Identify which cell holds the provided text, then report its (X, Y) central coordinate. 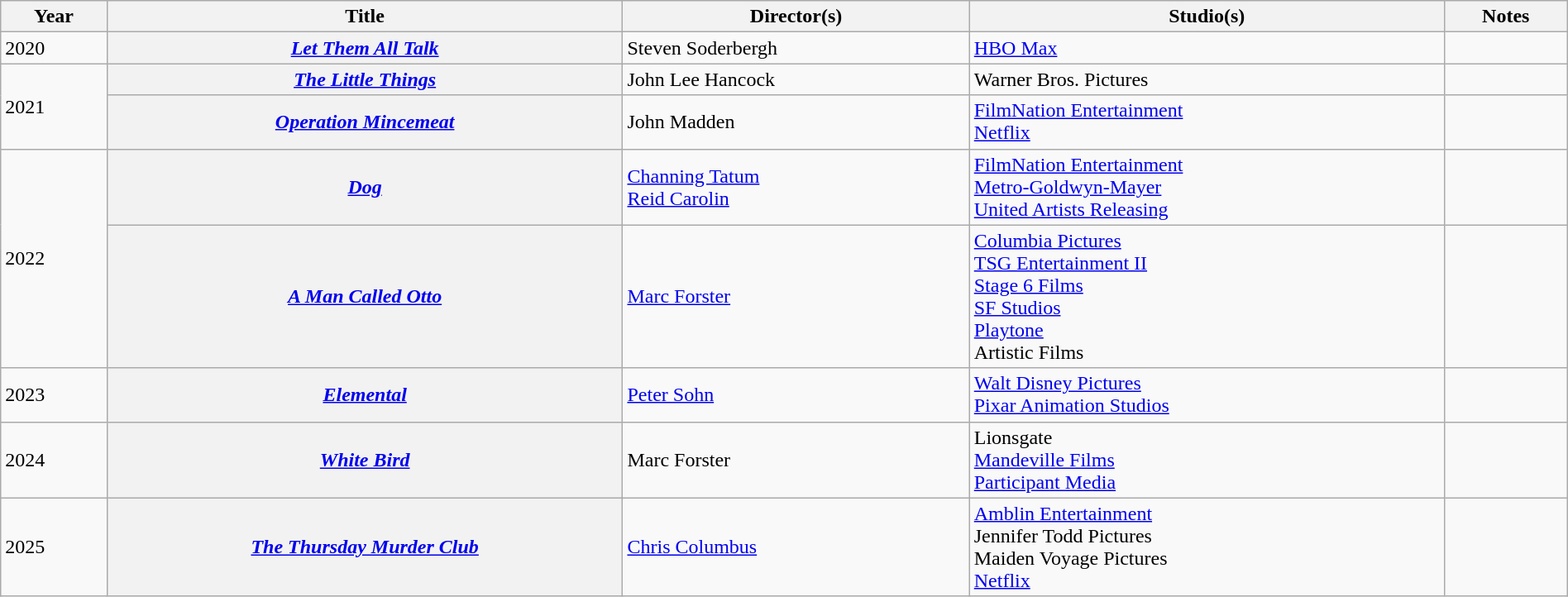
2020 (55, 48)
Let Them All Talk (365, 48)
John Madden (796, 122)
Peter Sohn (796, 395)
Elemental (365, 395)
Amblin EntertainmentJennifer Todd PicturesMaiden Voyage PicturesNetflix (1207, 547)
Steven Soderbergh (796, 48)
Operation Mincemeat (365, 122)
Title (365, 17)
White Bird (365, 460)
2025 (55, 547)
Year (55, 17)
FilmNation Entertainment Netflix (1207, 122)
FilmNation EntertainmentMetro-Goldwyn-MayerUnited Artists Releasing (1207, 187)
The Little Things (365, 79)
Studio(s) (1207, 17)
HBO Max (1207, 48)
Chris Columbus (796, 547)
John Lee Hancock (796, 79)
The Thursday Murder Club (365, 547)
Columbia PicturesTSG Entertainment IIStage 6 FilmsSF StudiosPlaytoneArtistic Films (1207, 296)
Director(s) (796, 17)
Warner Bros. Pictures (1207, 79)
Dog (365, 187)
A Man Called Otto (365, 296)
2022 (55, 258)
Walt Disney PicturesPixar Animation Studios (1207, 395)
Notes (1505, 17)
2024 (55, 460)
2023 (55, 395)
LionsgateMandeville FilmsParticipant Media (1207, 460)
2021 (55, 106)
Channing Tatum Reid Carolin (796, 187)
